From the cell containing the given text, extract its center point as [x, y] coordinate. 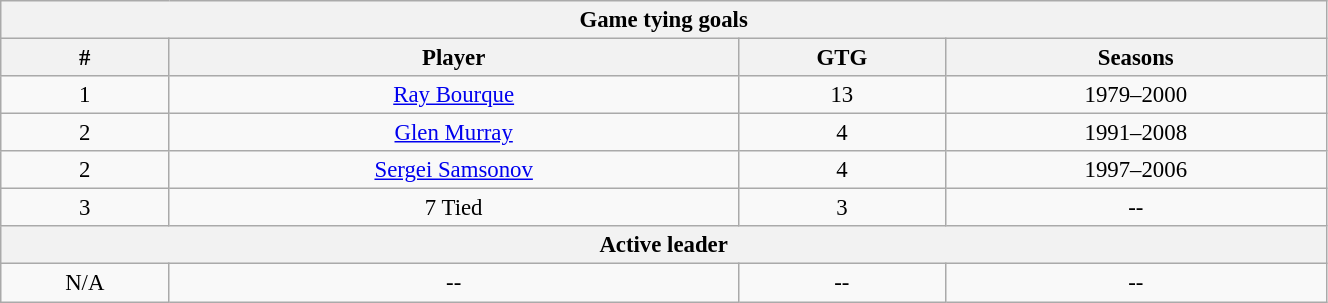
Player [454, 58]
N/A [85, 283]
Seasons [1136, 58]
# [85, 58]
7 Tied [454, 208]
Active leader [664, 245]
1979–2000 [1136, 95]
1 [85, 95]
1997–2006 [1136, 170]
13 [842, 95]
Sergei Samsonov [454, 170]
Ray Bourque [454, 95]
GTG [842, 58]
1991–2008 [1136, 133]
Game tying goals [664, 20]
Glen Murray [454, 133]
